Scan for the cell matching the given text and deliver its (x, y) coordinate at center. 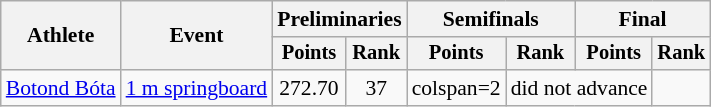
Final (642, 19)
1 m springboard (197, 88)
Preliminaries (339, 19)
37 (376, 88)
Semifinals (491, 19)
did not advance (580, 88)
Athlete (61, 36)
Event (197, 36)
272.70 (309, 88)
Botond Bóta (61, 88)
colspan=2 (456, 88)
